For the text-containing cell, return its midpoint in (x, y) coordinate format. 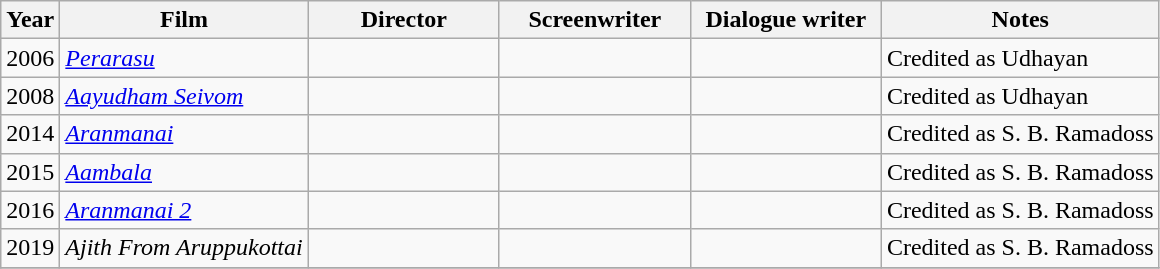
Screenwriter (594, 20)
Aranmanai (184, 134)
Perarasu (184, 58)
2006 (30, 58)
Aranmanai 2 (184, 210)
Year (30, 20)
2016 (30, 210)
Aambala (184, 172)
Notes (1020, 20)
Film (184, 20)
Dialogue writer (786, 20)
2015 (30, 172)
2019 (30, 248)
Director (404, 20)
Ajith From Aruppukottai (184, 248)
2014 (30, 134)
2008 (30, 96)
Aayudham Seivom (184, 96)
